Return (X, Y) of the center of cell containing provided text 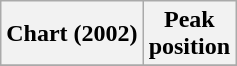
Peakposition (189, 34)
Chart (2002) (72, 34)
